Extract the (x, y) coordinate from the center of the cell holding the provided text.  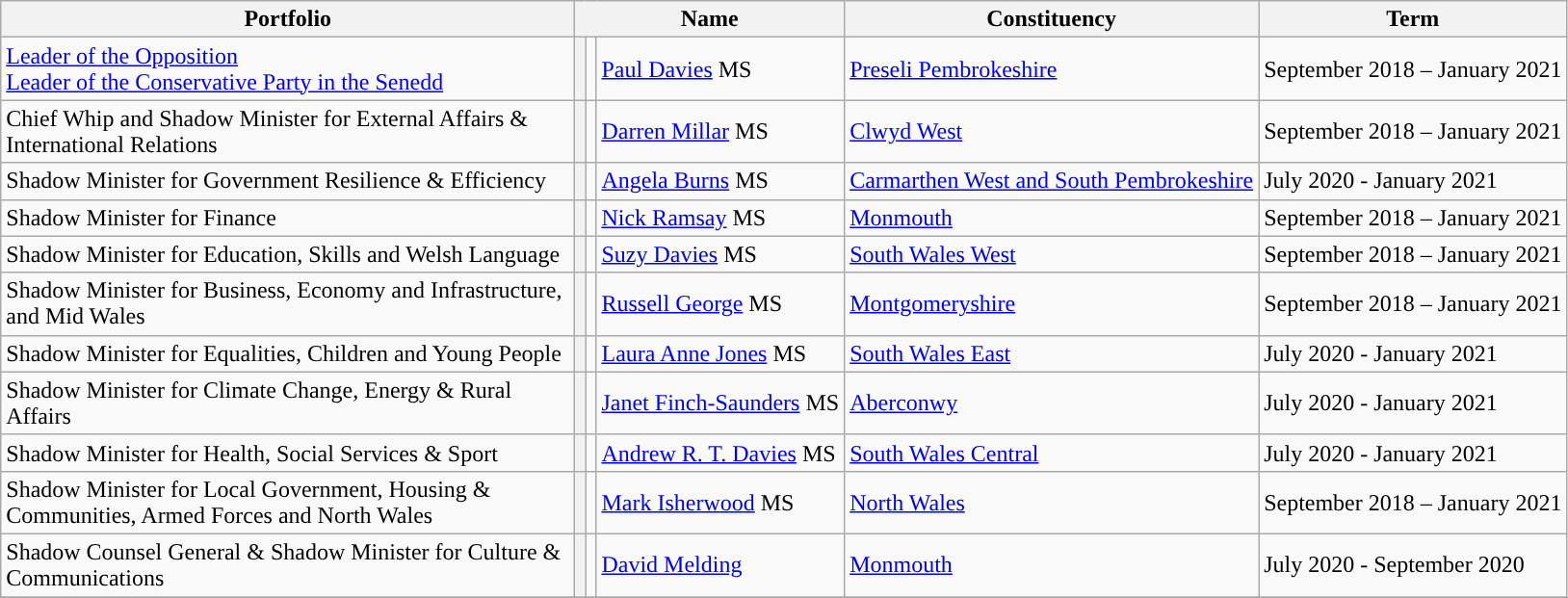
Carmarthen West and South Pembrokeshire (1052, 181)
South Wales West (1052, 254)
Shadow Minister for Government Resilience & Efficiency (288, 181)
Paul Davies MS (720, 69)
Nick Ramsay MS (720, 218)
Laura Anne Jones MS (720, 353)
Term (1413, 19)
Portfolio (288, 19)
Aberconwy (1052, 403)
Montgomeryshire (1052, 304)
Darren Millar MS (720, 131)
Shadow Minister for Business, Economy and Infrastructure, and Mid Wales (288, 304)
Janet Finch-Saunders MS (720, 403)
Angela Burns MS (720, 181)
Shadow Minister for Finance (288, 218)
Preseli Pembrokeshire (1052, 69)
Constituency (1052, 19)
Shadow Minister for Local Government, Housing & Communities, Armed Forces and North Wales (288, 503)
Andrew R. T. Davies MS (720, 453)
Shadow Minister for Equalities, Children and Young People (288, 353)
July 2020 - September 2020 (1413, 564)
Shadow Counsel General & Shadow Minister for Culture & Communications (288, 564)
South Wales Central (1052, 453)
Name (710, 19)
Suzy Davies MS (720, 254)
Russell George MS (720, 304)
Leader of the OppositionLeader of the Conservative Party in the Senedd (288, 69)
Clwyd West (1052, 131)
Chief Whip and Shadow Minister for External Affairs & International Relations (288, 131)
Shadow Minister for Health, Social Services & Sport (288, 453)
North Wales (1052, 503)
Shadow Minister for Climate Change, Energy & Rural Affairs (288, 403)
Mark Isherwood MS (720, 503)
David Melding (720, 564)
Shadow Minister for Education, Skills and Welsh Language (288, 254)
South Wales East (1052, 353)
